Extract the [x, y] coordinate from the center of the cell holding the provided text.  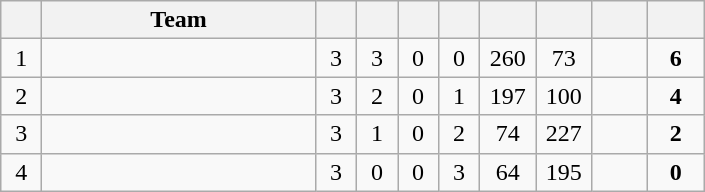
64 [508, 172]
100 [564, 96]
74 [508, 134]
Team [179, 20]
195 [564, 172]
227 [564, 134]
6 [676, 58]
73 [564, 58]
260 [508, 58]
197 [508, 96]
